Search for the cell housing the specified text and yield its [x, y] center coordinate. 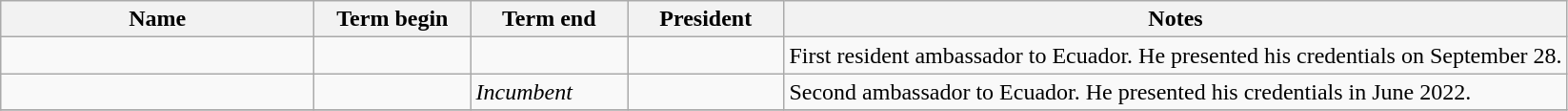
Second ambassador to Ecuador. He presented his credentials in June 2022. [1176, 92]
President [705, 19]
First resident ambassador to Ecuador. He presented his credentials on September 28. [1176, 55]
Notes [1176, 19]
Name [158, 19]
Incumbent [549, 92]
Term end [549, 19]
Term begin [392, 19]
